Detect which cell encompasses the target text, then output its (X, Y) center coordinate. 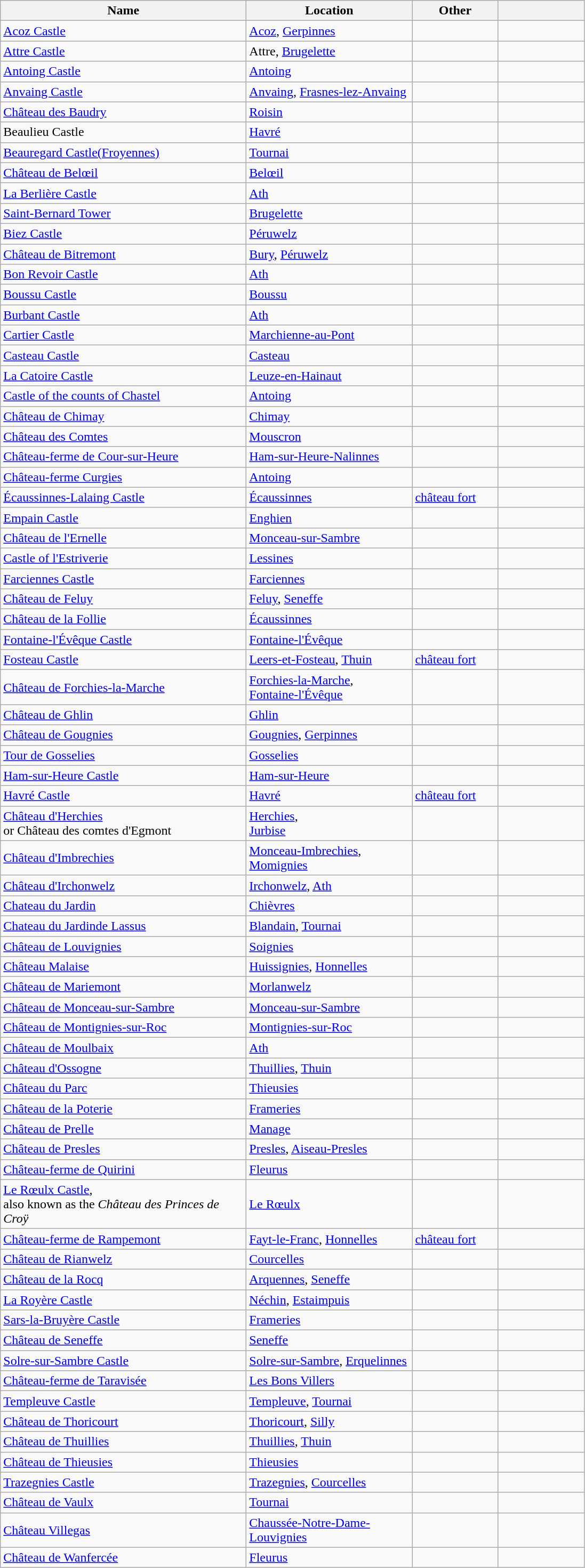
Château de Feluy (124, 599)
Château de Monceau-sur-Sambre (124, 1007)
Château de Ghlin (124, 715)
La Royère Castle (124, 1300)
Château de Chimay (124, 416)
Château d'Ossogne (124, 1068)
Solre-sur-Sambre, Erquelinnes (330, 1361)
Enghien (330, 518)
Montignies-sur-Roc (330, 1028)
Château de Thoricourt (124, 1421)
Tour de Gosselies (124, 755)
Anvaing, Frasnes-lez-Anvaing (330, 92)
Château de Rianwelz (124, 1259)
Chimay (330, 416)
Huissignies, Honnelles (330, 967)
Casteau Castle (124, 355)
Arquennes, Seneffe (330, 1279)
Castle of l'Estriverie (124, 558)
Trazegnies Castle (124, 1482)
Le Rœulx Castle, also known as the Château des Princes de Croÿ (124, 1204)
Casteau (330, 355)
Fontaine-l'Évêque (330, 640)
Acoz, Gerpinnes (330, 31)
Ham-sur-Heure (330, 775)
Roisin (330, 112)
Château d'Irchonwelz (124, 885)
La Catoire Castle (124, 376)
Leers-et-Fosteau, Thuin (330, 660)
Location (330, 11)
Château Malaise (124, 967)
Monceau-Imbrechies, Momignies (330, 858)
Ham-sur-Heure Castle (124, 775)
Acoz Castle (124, 31)
Bury, Péruwelz (330, 254)
Marchienne-au-Pont (330, 335)
Solre-sur-Sambre Castle (124, 1361)
Chièvres (330, 906)
Château des Baudry (124, 112)
Chateau du Jardinde Lassus (124, 926)
Château de Presles (124, 1149)
Belœil (330, 173)
Name (124, 11)
Manage (330, 1129)
Mouscron (330, 437)
Beauregard Castle(Froyennes) (124, 152)
Gougnies, Gerpinnes (330, 735)
Sars-la-Bruyère Castle (124, 1320)
Ghlin (330, 715)
Biez Castle (124, 233)
Templeuve, Tournai (330, 1401)
Soignies (330, 946)
Château de Prelle (124, 1129)
Other (455, 11)
Château de Montignies-sur-Roc (124, 1028)
Château de Vaulx (124, 1502)
Chaussée-Notre-Dame-Louvignies (330, 1530)
Château d'Herchies or Château des comtes d'Egmont (124, 823)
Écaussinnes-Lalaing Castle (124, 497)
Presles, Aiseau-Presles (330, 1149)
Antoing Castle (124, 71)
Château-ferme de Quirini (124, 1169)
Château-ferme de Taravisée (124, 1381)
Morlanwelz (330, 987)
Castle of the counts of Chastel (124, 396)
Brugelette (330, 213)
Château de Thuillies (124, 1442)
Attre Castle (124, 51)
Empain Castle (124, 518)
Fosteau Castle (124, 660)
Château de Belœil (124, 173)
Courcelles (330, 1259)
Château de Forchies-la-Marche (124, 688)
Le Rœulx (330, 1204)
Château de l'Ernelle (124, 538)
Beaulieu Castle (124, 132)
Boussu Castle (124, 295)
Château de la Poterie (124, 1109)
Château de Gougnies (124, 735)
Anvaing Castle (124, 92)
Château du Parc (124, 1088)
Ham-sur-Heure-Nalinnes (330, 457)
Blandain, Tournai (330, 926)
Burbant Castle (124, 315)
Les Bons Villers (330, 1381)
Gosselies (330, 755)
Château-ferme de Cour-sur-Heure (124, 457)
Château des Comtes (124, 437)
Boussu (330, 295)
Herchies,Jurbise (330, 823)
Farciennes (330, 578)
Seneffe (330, 1340)
Château de Mariemont (124, 987)
Attre, Brugelette (330, 51)
Forchies-la-Marche,Fontaine-l'Évêque (330, 688)
Irchonwelz, Ath (330, 885)
Château de Louvignies (124, 946)
Château-ferme Curgies (124, 477)
Cartier Castle (124, 335)
Château de Wanfercée (124, 1557)
Château-ferme de Rampemont (124, 1239)
Thoricourt, Silly (330, 1421)
Fontaine-l'Évêque Castle (124, 640)
Chateau du Jardin (124, 906)
Château de la Rocq (124, 1279)
La Berlière Castle (124, 193)
Saint-Bernard Tower (124, 213)
Château de Thieusies (124, 1462)
Château d'Imbrechies (124, 858)
Fayt-le-Franc, Honnelles (330, 1239)
Château de Bitremont (124, 254)
Feluy, Seneffe (330, 599)
Trazegnies, Courcelles (330, 1482)
Néchin, Estaimpuis (330, 1300)
Templeuve Castle (124, 1401)
Bon Revoir Castle (124, 274)
Château de Moulbaix (124, 1048)
Farciennes Castle (124, 578)
Château Villegas (124, 1530)
Lessines (330, 558)
Péruwelz (330, 233)
Havré Castle (124, 796)
Château de la Follie (124, 619)
Leuze-en-Hainaut (330, 376)
Château de Seneffe (124, 1340)
